Scan for the cell matching the given text and deliver its [x, y] coordinate at center. 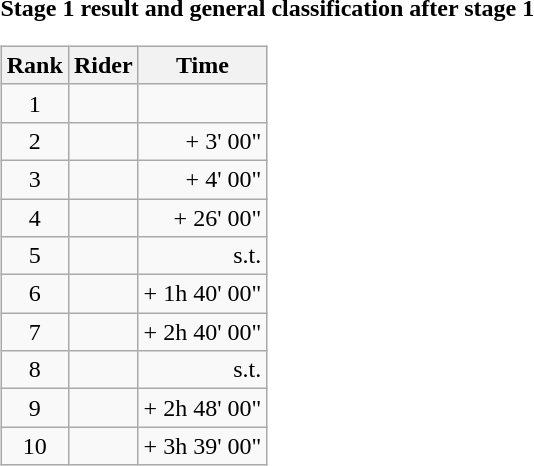
Rider [103, 65]
+ 1h 40' 00" [202, 294]
+ 3h 39' 00" [202, 446]
6 [34, 294]
7 [34, 332]
5 [34, 256]
4 [34, 217]
+ 26' 00" [202, 217]
Rank [34, 65]
3 [34, 179]
2 [34, 141]
+ 2h 48' 00" [202, 408]
Time [202, 65]
1 [34, 103]
10 [34, 446]
9 [34, 408]
+ 2h 40' 00" [202, 332]
8 [34, 370]
+ 3' 00" [202, 141]
+ 4' 00" [202, 179]
